Detect which cell encompasses the target text, then output its [X, Y] center coordinate. 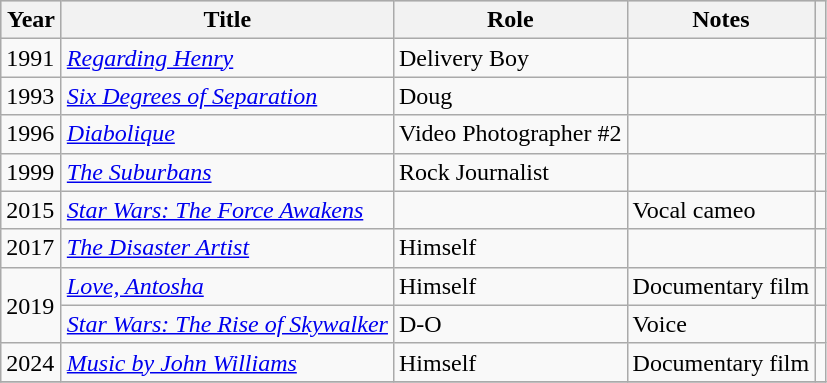
Star Wars: The Rise of Skywalker [227, 324]
1993 [32, 96]
D-O [510, 324]
2024 [32, 362]
Voice [721, 324]
Love, Antosha [227, 286]
Doug [510, 96]
Vocal cameo [721, 210]
Rock Journalist [510, 172]
Role [510, 20]
1991 [32, 58]
Video Photographer #2 [510, 134]
1996 [32, 134]
Star Wars: The Force Awakens [227, 210]
1999 [32, 172]
Diabolique [227, 134]
2015 [32, 210]
The Disaster Artist [227, 248]
2017 [32, 248]
Notes [721, 20]
The Suburbans [227, 172]
Regarding Henry [227, 58]
Title [227, 20]
Delivery Boy [510, 58]
Year [32, 20]
2019 [32, 305]
Six Degrees of Separation [227, 96]
Music by John Williams [227, 362]
